Search for the cell housing the specified text and yield its [X, Y] center coordinate. 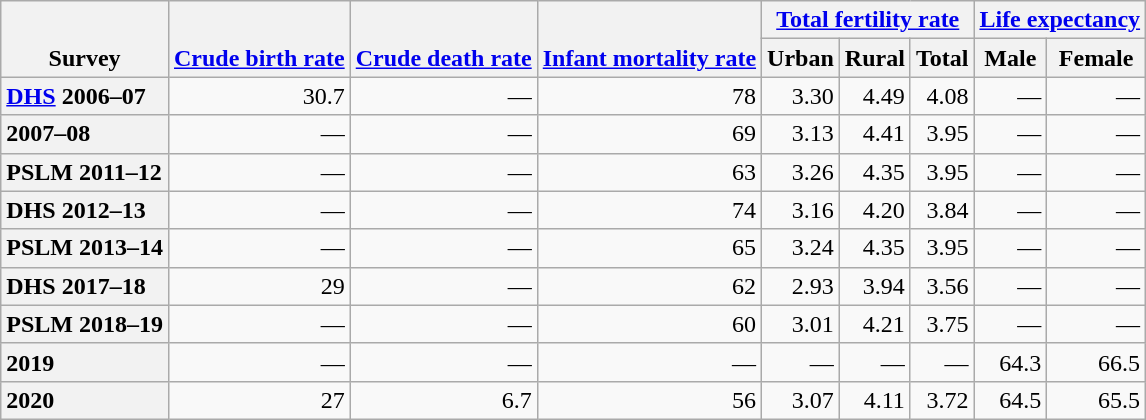
2.93 [801, 286]
74 [649, 210]
DHS 2017–18 [85, 286]
2020 [85, 400]
3.84 [942, 210]
2019 [85, 362]
3.72 [942, 400]
PSLM 2018–19 [85, 324]
Crude birth rate [259, 39]
Life expectancy [1060, 20]
Total [942, 58]
29 [259, 286]
Survey [85, 39]
DHS 2006–07 [85, 96]
Crude death rate [444, 39]
Male [1010, 58]
3.13 [801, 134]
56 [649, 400]
3.26 [801, 172]
4.08 [942, 96]
Total fertility rate [868, 20]
6.7 [444, 400]
4.21 [874, 324]
2007–08 [85, 134]
3.24 [801, 248]
4.41 [874, 134]
4.20 [874, 210]
65 [649, 248]
PSLM 2011–12 [85, 172]
64.5 [1010, 400]
3.01 [801, 324]
Infant mortality rate [649, 39]
Female [1096, 58]
3.30 [801, 96]
27 [259, 400]
PSLM 2013–14 [85, 248]
78 [649, 96]
60 [649, 324]
DHS 2012–13 [85, 210]
4.11 [874, 400]
66.5 [1096, 362]
3.56 [942, 286]
69 [649, 134]
63 [649, 172]
3.94 [874, 286]
Urban [801, 58]
Rural [874, 58]
65.5 [1096, 400]
62 [649, 286]
3.16 [801, 210]
30.7 [259, 96]
3.75 [942, 324]
4.49 [874, 96]
64.3 [1010, 362]
3.07 [801, 400]
